For the text-containing cell, return its midpoint in (X, Y) coordinate format. 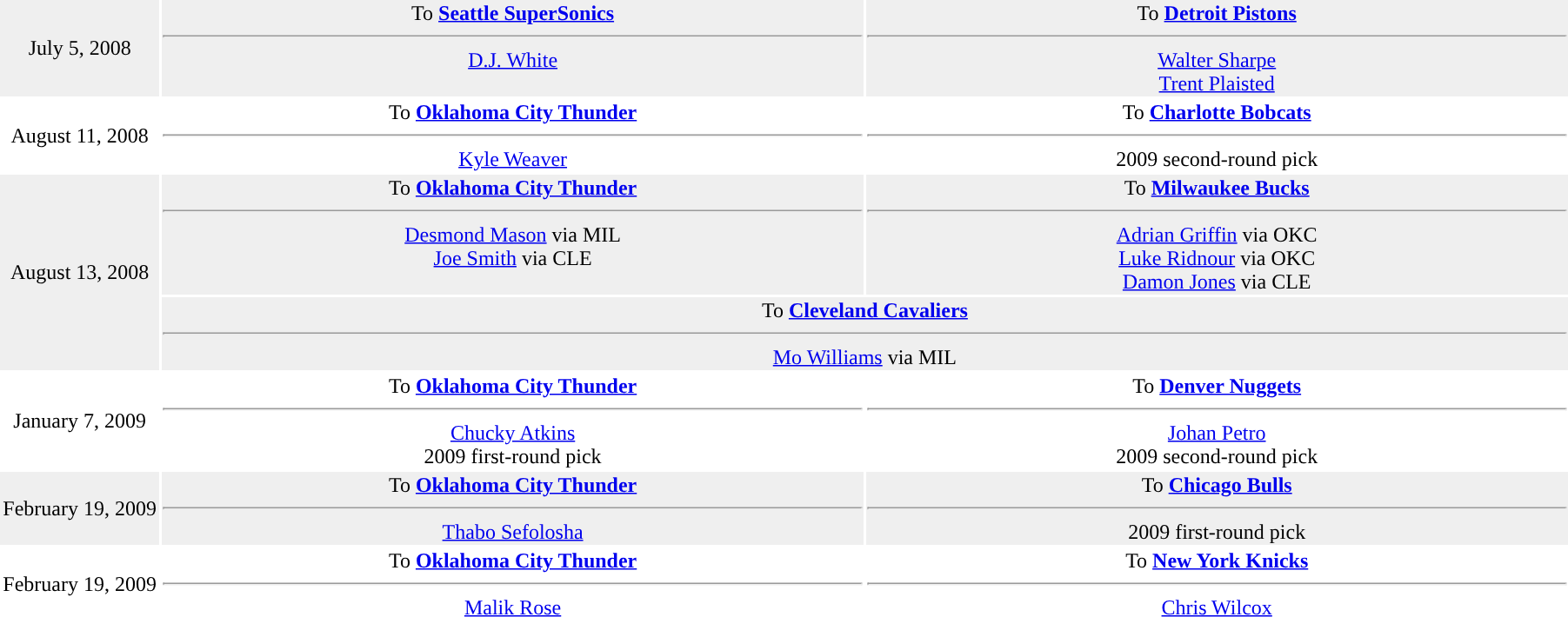
January 7, 2009 (80, 421)
To Charlotte Bobcats2009 second-round pick (1218, 136)
August 11, 2008 (80, 136)
July 5, 2008 (80, 49)
To Cleveland CavaliersMo Williams via MIL (864, 334)
August 13, 2008 (80, 273)
To Chicago Bulls2009 first-round pick (1218, 508)
To Oklahoma City ThunderThabo Sefolosha (513, 508)
To Oklahoma City ThunderChucky Atkins2009 first-round pick (513, 421)
To Denver NuggetsJohan Petro2009 second-round pick (1218, 421)
To Seattle SuperSonicsD.J. White (513, 49)
To Detroit PistonsWalter SharpeTrent Plaisted (1218, 49)
To Oklahoma City ThunderKyle Weaver (513, 136)
February 19, 2009 (80, 508)
To Oklahoma City ThunderDesmond Mason via MILJoe Smith via CLE (513, 235)
To Milwaukee BucksAdrian Griffin via OKCLuke Ridnour via OKCDamon Jones via CLE (1218, 235)
